Identify which cell holds the provided text, then report its (X, Y) central coordinate. 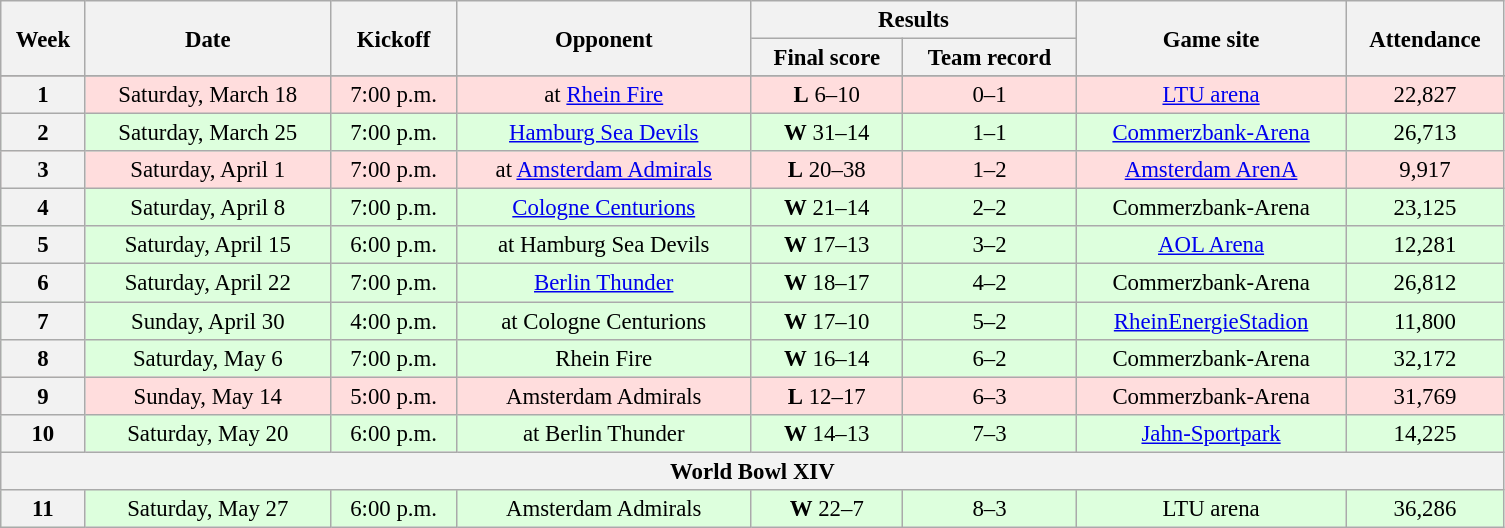
W 14–13 (827, 433)
1 (43, 95)
Attendance (1425, 38)
4–2 (990, 283)
Saturday, April 22 (208, 283)
Saturday, March 18 (208, 95)
1–2 (990, 170)
5–2 (990, 321)
Date (208, 38)
6 (43, 283)
Saturday, March 25 (208, 133)
Kickoff (394, 38)
11 (43, 509)
at Cologne Centurions (604, 321)
W 16–14 (827, 358)
5:00 p.m. (394, 396)
AOL Arena (1211, 245)
9,917 (1425, 170)
9 (43, 396)
6–3 (990, 396)
26,812 (1425, 283)
Hamburg Sea Devils (604, 133)
W 22–7 (827, 509)
10 (43, 433)
W 21–14 (827, 208)
31,769 (1425, 396)
L 20–38 (827, 170)
11,800 (1425, 321)
at Amsterdam Admirals (604, 170)
W 17–10 (827, 321)
4 (43, 208)
3 (43, 170)
Opponent (604, 38)
World Bowl XIV (752, 471)
Week (43, 38)
7 (43, 321)
2–2 (990, 208)
Jahn-Sportpark (1211, 433)
Cologne Centurions (604, 208)
3–2 (990, 245)
W 17–13 (827, 245)
at Hamburg Sea Devils (604, 245)
Berlin Thunder (604, 283)
Sunday, May 14 (208, 396)
Rhein Fire (604, 358)
L 6–10 (827, 95)
W 18–17 (827, 283)
5 (43, 245)
0–1 (990, 95)
Saturday, April 8 (208, 208)
6–2 (990, 358)
1–1 (990, 133)
7–3 (990, 433)
Saturday, April 1 (208, 170)
Sunday, April 30 (208, 321)
8–3 (990, 509)
RheinEnergieStadion (1211, 321)
Saturday, April 15 (208, 245)
L 12–17 (827, 396)
at Rhein Fire (604, 95)
at Berlin Thunder (604, 433)
Results (914, 20)
26,713 (1425, 133)
2 (43, 133)
12,281 (1425, 245)
23,125 (1425, 208)
14,225 (1425, 433)
Saturday, May 20 (208, 433)
32,172 (1425, 358)
22,827 (1425, 95)
Final score (827, 58)
36,286 (1425, 509)
Team record (990, 58)
8 (43, 358)
Game site (1211, 38)
Saturday, May 6 (208, 358)
Saturday, May 27 (208, 509)
W 31–14 (827, 133)
4:00 p.m. (394, 321)
Amsterdam ArenA (1211, 170)
